Determine the (X, Y) coordinate at the center of the cell enclosing the given text.  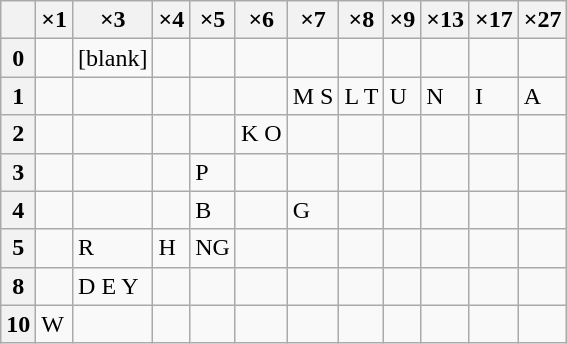
×5 (213, 20)
×3 (113, 20)
3 (18, 172)
K O (261, 134)
8 (18, 286)
A (542, 96)
×17 (494, 20)
W (54, 324)
×8 (362, 20)
×13 (446, 20)
10 (18, 324)
×1 (54, 20)
×27 (542, 20)
I (494, 96)
G (313, 210)
N (446, 96)
U (402, 96)
0 (18, 58)
B (213, 210)
P (213, 172)
5 (18, 248)
×4 (172, 20)
R (113, 248)
[blank] (113, 58)
NG (213, 248)
H (172, 248)
4 (18, 210)
×7 (313, 20)
×9 (402, 20)
1 (18, 96)
×6 (261, 20)
2 (18, 134)
L T (362, 96)
D E Y (113, 286)
M S (313, 96)
